Search for the cell housing the specified text and yield its (X, Y) center coordinate. 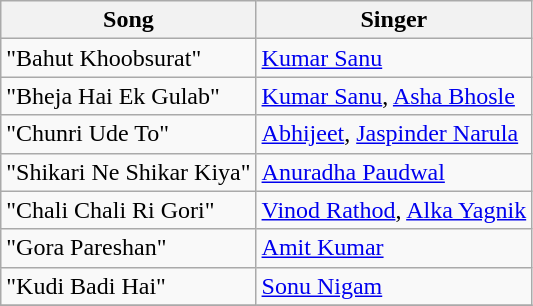
"Kudi Badi Hai" (128, 286)
Anuradha Paudwal (394, 172)
"Shikari Ne Shikar Kiya" (128, 172)
"Bahut Khoobsurat" (128, 58)
"Chunri Ude To" (128, 134)
Sonu Nigam (394, 286)
"Bheja Hai Ek Gulab" (128, 96)
"Chali Chali Ri Gori" (128, 210)
Kumar Sanu, Asha Bhosle (394, 96)
Kumar Sanu (394, 58)
"Gora Pareshan" (128, 248)
Abhijeet, Jaspinder Narula (394, 134)
Amit Kumar (394, 248)
Vinod Rathod, Alka Yagnik (394, 210)
Song (128, 20)
Singer (394, 20)
